Search for the cell housing the specified text and yield its (X, Y) center coordinate. 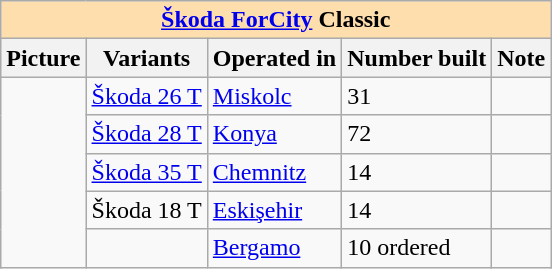
31 (417, 96)
Škoda 35 T (146, 172)
Škoda 28 T (146, 134)
Bergamo (274, 248)
Škoda ForCity Classic (276, 20)
Škoda 18 T (146, 210)
Picture (44, 58)
Škoda 26 T (146, 96)
Note (522, 58)
Operated in (274, 58)
Variants (146, 58)
Number built (417, 58)
10 ordered (417, 248)
Eskişehir (274, 210)
Konya (274, 134)
Chemnitz (274, 172)
72 (417, 134)
Miskolc (274, 96)
